Find where the given text appears and provide that cell's center as [x, y] coordinate. 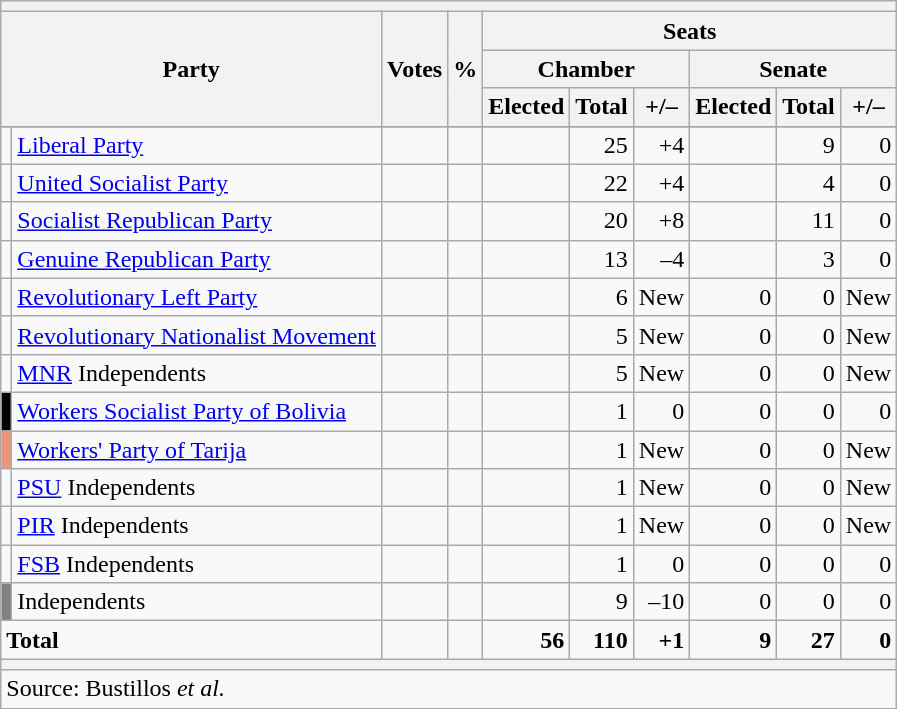
Independents [197, 602]
20 [602, 221]
% [466, 69]
–10 [661, 602]
Votes [414, 69]
Socialist Republican Party [197, 221]
Revolutionary Nationalist Movement [197, 335]
Genuine Republican Party [197, 259]
56 [526, 640]
United Socialist Party [197, 183]
+8 [661, 221]
Source: Bustillos et al. [449, 689]
Party [192, 69]
Seats [690, 31]
Chamber [586, 69]
110 [602, 640]
22 [602, 183]
4 [809, 183]
–4 [661, 259]
27 [809, 640]
Revolutionary Left Party [197, 297]
Senate [794, 69]
11 [809, 221]
3 [809, 259]
+1 [661, 640]
Workers Socialist Party of Bolivia [197, 411]
25 [602, 145]
13 [602, 259]
Liberal Party [197, 145]
6 [602, 297]
FSB Independents [197, 564]
Workers' Party of Tarija [197, 449]
PSU Independents [197, 488]
MNR Independents [197, 373]
PIR Independents [197, 526]
